Extract the (x, y) coordinate from the center of the cell holding the provided text.  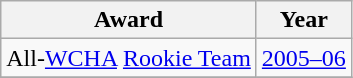
Award (129, 20)
All-WCHA Rookie Team (129, 58)
2005–06 (304, 58)
Year (304, 20)
